From the cell containing the given text, extract its center point as [x, y] coordinate. 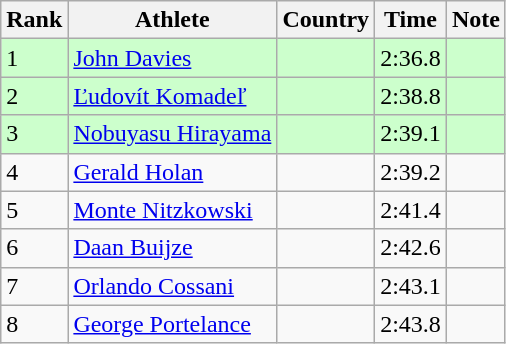
2:39.2 [411, 172]
3 [34, 134]
John Davies [172, 58]
1 [34, 58]
5 [34, 210]
George Portelance [172, 324]
2:36.8 [411, 58]
2:43.1 [411, 286]
4 [34, 172]
Note [476, 20]
Country [326, 20]
2:43.8 [411, 324]
Monte Nitzkowski [172, 210]
6 [34, 248]
Daan Buijze [172, 248]
Nobuyasu Hirayama [172, 134]
2 [34, 96]
2:42.6 [411, 248]
Rank [34, 20]
Orlando Cossani [172, 286]
Time [411, 20]
Ľudovít Komadeľ [172, 96]
7 [34, 286]
2:41.4 [411, 210]
2:38.8 [411, 96]
8 [34, 324]
Gerald Holan [172, 172]
2:39.1 [411, 134]
Athlete [172, 20]
